Return [X, Y] of the center of cell containing provided text 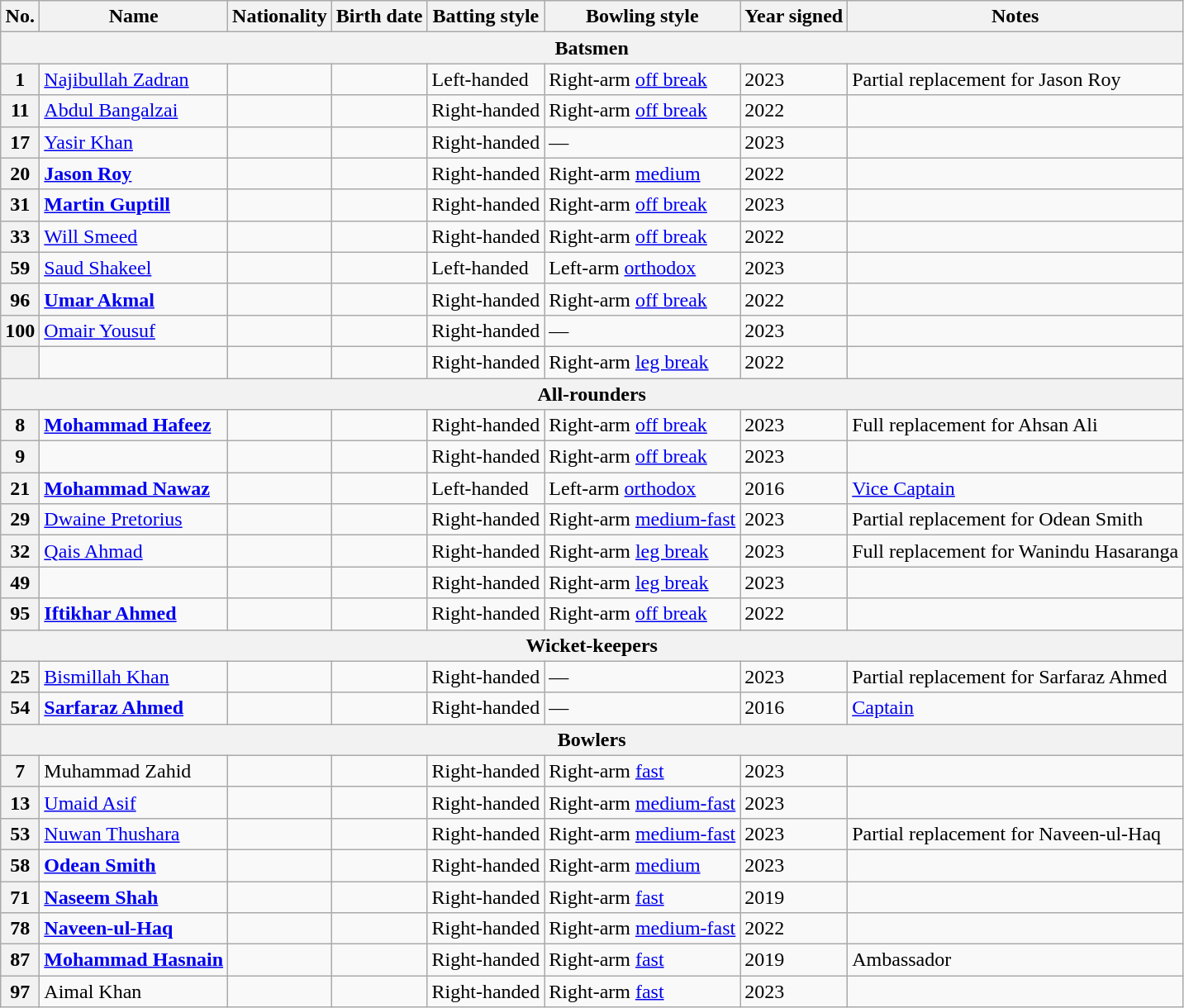
Will Smeed [134, 236]
29 [20, 520]
Naseem Shah [134, 896]
Mohammad Hasnain [134, 960]
Nationality [280, 17]
All-rounders [592, 394]
Batting style [486, 17]
Odean Smith [134, 865]
32 [20, 551]
Captain [1015, 708]
87 [20, 960]
59 [20, 268]
20 [20, 174]
Full replacement for Wanindu Hasaranga [1015, 551]
54 [20, 708]
17 [20, 142]
100 [20, 330]
Naveen-ul-Haq [134, 929]
Full replacement for Ahsan Ali [1015, 426]
No. [20, 17]
Mohammad Hafeez [134, 426]
Qais Ahmad [134, 551]
Notes [1015, 17]
Partial replacement for Naveen-ul-Haq [1015, 834]
21 [20, 488]
71 [20, 896]
96 [20, 299]
11 [20, 111]
Najibullah Zadran [134, 79]
13 [20, 802]
Yasir Khan [134, 142]
53 [20, 834]
95 [20, 614]
97 [20, 991]
Umaid Asif [134, 802]
Year signed [794, 17]
8 [20, 426]
Aimal Khan [134, 991]
Bowlers [592, 739]
49 [20, 582]
7 [20, 771]
Mohammad Nawaz [134, 488]
Ambassador [1015, 960]
78 [20, 929]
Bowling style [643, 17]
Omair Yousuf [134, 330]
33 [20, 236]
9 [20, 457]
1 [20, 79]
Martin Guptill [134, 205]
Partial replacement for Jason Roy [1015, 79]
Dwaine Pretorius [134, 520]
Abdul Bangalzai [134, 111]
Partial replacement for Odean Smith [1015, 520]
58 [20, 865]
Iftikhar Ahmed [134, 614]
31 [20, 205]
Jason Roy [134, 174]
Batsmen [592, 48]
Umar Akmal [134, 299]
Muhammad Zahid [134, 771]
Birth date [379, 17]
Vice Captain [1015, 488]
Saud Shakeel [134, 268]
Partial replacement for Sarfaraz Ahmed [1015, 677]
Nuwan Thushara [134, 834]
25 [20, 677]
Bismillah Khan [134, 677]
Sarfaraz Ahmed [134, 708]
Name [134, 17]
Wicket-keepers [592, 645]
